Search for the cell housing the specified text and yield its [x, y] center coordinate. 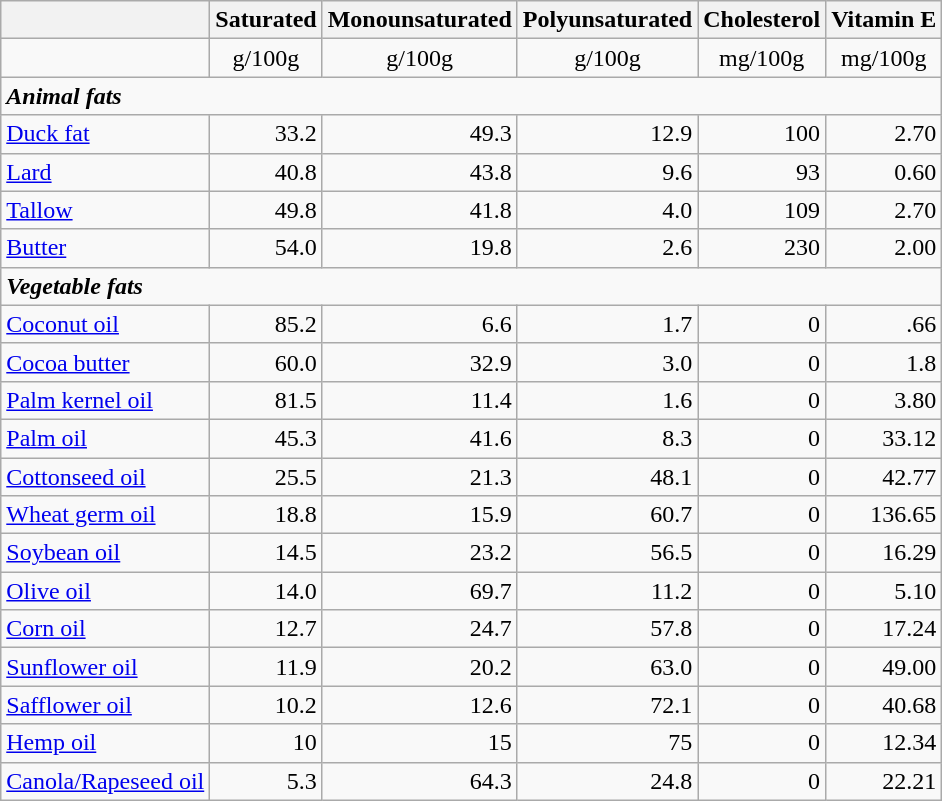
41.8 [420, 210]
45.3 [266, 438]
2.6 [607, 248]
1.6 [607, 400]
0.60 [884, 172]
24.8 [607, 781]
42.77 [884, 477]
Lard [106, 172]
12.34 [884, 743]
63.0 [607, 667]
75 [607, 743]
57.8 [607, 629]
136.65 [884, 515]
23.2 [420, 553]
85.2 [266, 324]
60.7 [607, 515]
Duck fat [106, 134]
43.8 [420, 172]
100 [762, 134]
6.6 [420, 324]
18.8 [266, 515]
Palm oil [106, 438]
10 [266, 743]
5.10 [884, 591]
69.7 [420, 591]
20.2 [420, 667]
3.80 [884, 400]
11.2 [607, 591]
17.24 [884, 629]
Safflower oil [106, 705]
Hemp oil [106, 743]
Soybean oil [106, 553]
Cottonseed oil [106, 477]
40.8 [266, 172]
33.2 [266, 134]
64.3 [420, 781]
15 [420, 743]
81.5 [266, 400]
Saturated [266, 20]
32.9 [420, 362]
49.3 [420, 134]
10.2 [266, 705]
49.00 [884, 667]
5.3 [266, 781]
Butter [106, 248]
22.21 [884, 781]
14.5 [266, 553]
Polyunsaturated [607, 20]
4.0 [607, 210]
Vegetable fats [472, 286]
Cholesterol [762, 20]
109 [762, 210]
72.1 [607, 705]
41.6 [420, 438]
3.0 [607, 362]
15.9 [420, 515]
25.5 [266, 477]
.66 [884, 324]
2.00 [884, 248]
Coconut oil [106, 324]
Canola/Rapeseed oil [106, 781]
16.29 [884, 553]
Sunflower oil [106, 667]
Corn oil [106, 629]
11.9 [266, 667]
Olive oil [106, 591]
Animal fats [472, 96]
230 [762, 248]
49.8 [266, 210]
40.68 [884, 705]
60.0 [266, 362]
12.7 [266, 629]
19.8 [420, 248]
Cocoa butter [106, 362]
Wheat germ oil [106, 515]
48.1 [607, 477]
9.6 [607, 172]
21.3 [420, 477]
12.9 [607, 134]
Palm kernel oil [106, 400]
56.5 [607, 553]
24.7 [420, 629]
Tallow [106, 210]
1.7 [607, 324]
12.6 [420, 705]
11.4 [420, 400]
Vitamin E [884, 20]
14.0 [266, 591]
Monounsaturated [420, 20]
93 [762, 172]
33.12 [884, 438]
1.8 [884, 362]
8.3 [607, 438]
54.0 [266, 248]
